Provide the [x, y] coordinate of the cell's center where the given text is located.  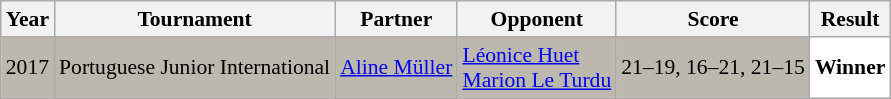
Portuguese Junior International [194, 68]
Partner [396, 19]
Result [850, 19]
2017 [28, 68]
Aline Müller [396, 68]
Score [713, 19]
Opponent [536, 19]
21–19, 16–21, 21–15 [713, 68]
Winner [850, 68]
Léonice Huet Marion Le Turdu [536, 68]
Tournament [194, 19]
Year [28, 19]
